From the cell containing the given text, extract its center point as [X, Y] coordinate. 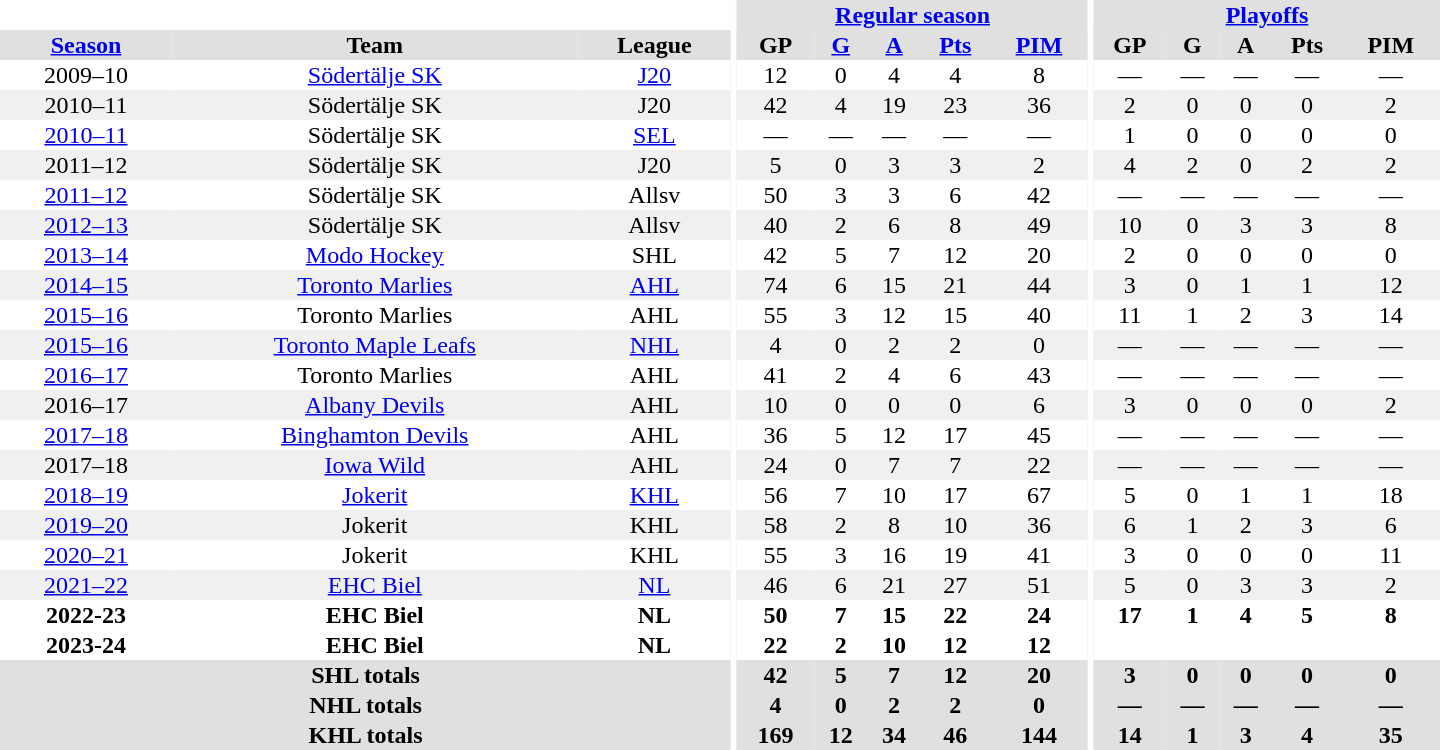
2009–10 [86, 75]
Binghamton Devils [375, 435]
2014–15 [86, 285]
2021–22 [86, 585]
35 [1391, 735]
27 [956, 585]
169 [776, 735]
74 [776, 285]
2012–13 [86, 225]
SHL [654, 255]
2023-24 [86, 645]
2019–20 [86, 525]
Season [86, 45]
Albany Devils [375, 405]
34 [894, 735]
Iowa Wild [375, 465]
56 [776, 495]
NHL [654, 345]
Modo Hockey [375, 255]
144 [1039, 735]
KHL totals [366, 735]
16 [894, 555]
SEL [654, 135]
Toronto Maple Leafs [375, 345]
2022-23 [86, 615]
Playoffs [1267, 15]
2020–21 [86, 555]
51 [1039, 585]
SHL totals [366, 675]
Regular season [912, 15]
23 [956, 105]
2013–14 [86, 255]
58 [776, 525]
67 [1039, 495]
43 [1039, 375]
49 [1039, 225]
2018–19 [86, 495]
League [654, 45]
44 [1039, 285]
Team [375, 45]
18 [1391, 495]
NHL totals [366, 705]
45 [1039, 435]
